Find where the given text appears and provide that cell's center as (x, y) coordinate. 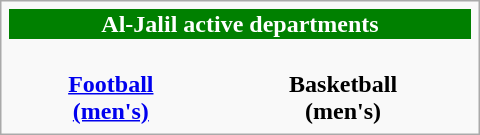
Football(men's) (110, 84)
Al-Jalil active departments (240, 24)
Basketball(men's) (342, 84)
